For the text-containing cell, return its midpoint in [X, Y] coordinate format. 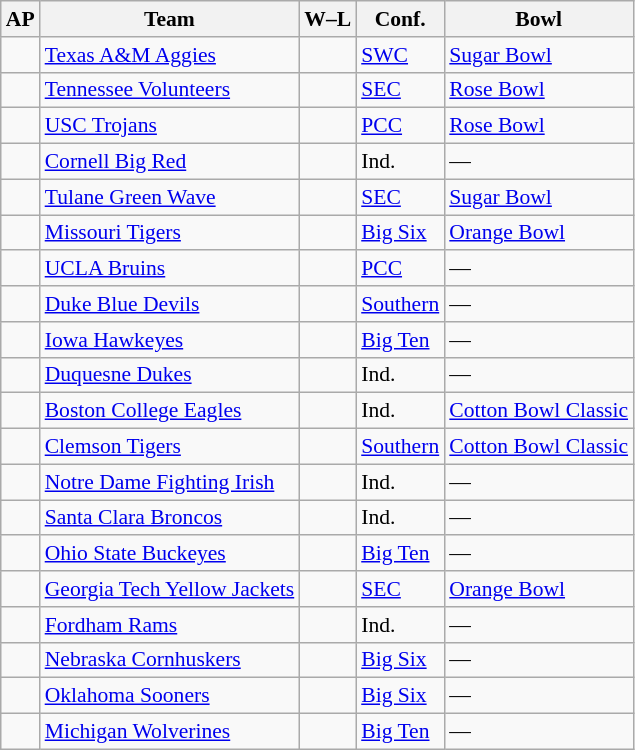
UCLA Bruins [170, 269]
Duquesne Dukes [170, 375]
Team [170, 19]
Santa Clara Broncos [170, 518]
Duke Blue Devils [170, 304]
W–L [328, 19]
Michigan Wolverines [170, 732]
Oklahoma Sooners [170, 696]
Conf. [400, 19]
Boston College Eagles [170, 411]
Clemson Tigers [170, 447]
Tennessee Volunteers [170, 90]
Cornell Big Red [170, 162]
SWC [400, 55]
Tulane Green Wave [170, 197]
USC Trojans [170, 126]
AP [20, 19]
Fordham Rams [170, 625]
Texas A&M Aggies [170, 55]
Notre Dame Fighting Irish [170, 482]
Nebraska Cornhuskers [170, 660]
Bowl [538, 19]
Missouri Tigers [170, 233]
Georgia Tech Yellow Jackets [170, 589]
Ohio State Buckeyes [170, 554]
Iowa Hawkeyes [170, 340]
